Extract the (X, Y) coordinate from the center of the cell holding the provided text.  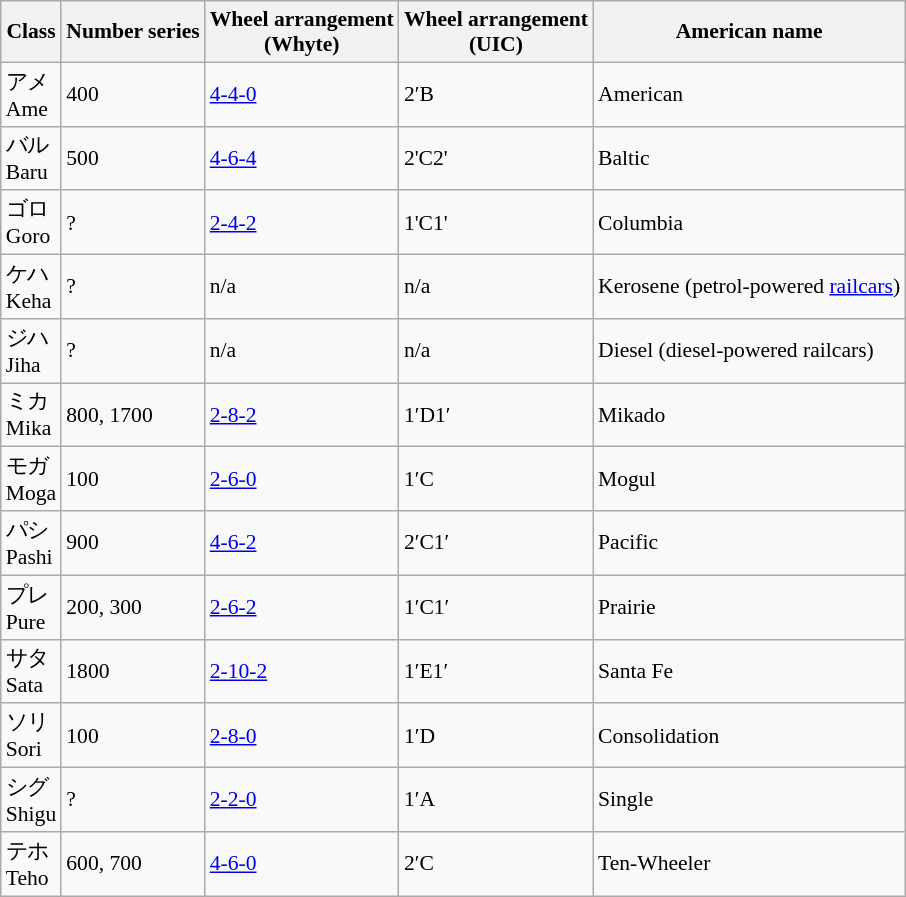
2-6-0 (302, 479)
テホTeho (32, 864)
ソリSori (32, 736)
800, 1700 (132, 415)
Ten-Wheeler (749, 864)
2′C (496, 864)
Single (749, 800)
Wheel arrangement(UIC) (496, 32)
1′E1′ (496, 671)
400 (132, 94)
1′D1′ (496, 415)
Number series (132, 32)
4-6-4 (302, 158)
モガMoga (32, 479)
Class (32, 32)
ケハKeha (32, 287)
2-6-2 (302, 607)
ジハJiha (32, 351)
2-8-0 (302, 736)
Consolidation (749, 736)
プレPure (32, 607)
Kerosene (petrol-powered railcars) (749, 287)
500 (132, 158)
パシPashi (32, 543)
2-8-2 (302, 415)
サタSata (32, 671)
1800 (132, 671)
2'C2' (496, 158)
Pacific (749, 543)
1′C1′ (496, 607)
Prairie (749, 607)
American (749, 94)
ゴロGoro (32, 223)
Columbia (749, 223)
アメAme (32, 94)
2-2-0 (302, 800)
1′A (496, 800)
4-6-2 (302, 543)
4-4-0 (302, 94)
Mikado (749, 415)
2′C1′ (496, 543)
Wheel arrangement(Whyte) (302, 32)
ミカMika (32, 415)
1′C (496, 479)
Mogul (749, 479)
Diesel (diesel-powered railcars) (749, 351)
バルBaru (32, 158)
600, 700 (132, 864)
American name (749, 32)
2-4-2 (302, 223)
シグShigu (32, 800)
Baltic (749, 158)
900 (132, 543)
2-10-2 (302, 671)
2′B (496, 94)
200, 300 (132, 607)
1'C1' (496, 223)
1′D (496, 736)
Santa Fe (749, 671)
4-6-0 (302, 864)
